Scan for the cell matching the given text and deliver its [X, Y] coordinate at center. 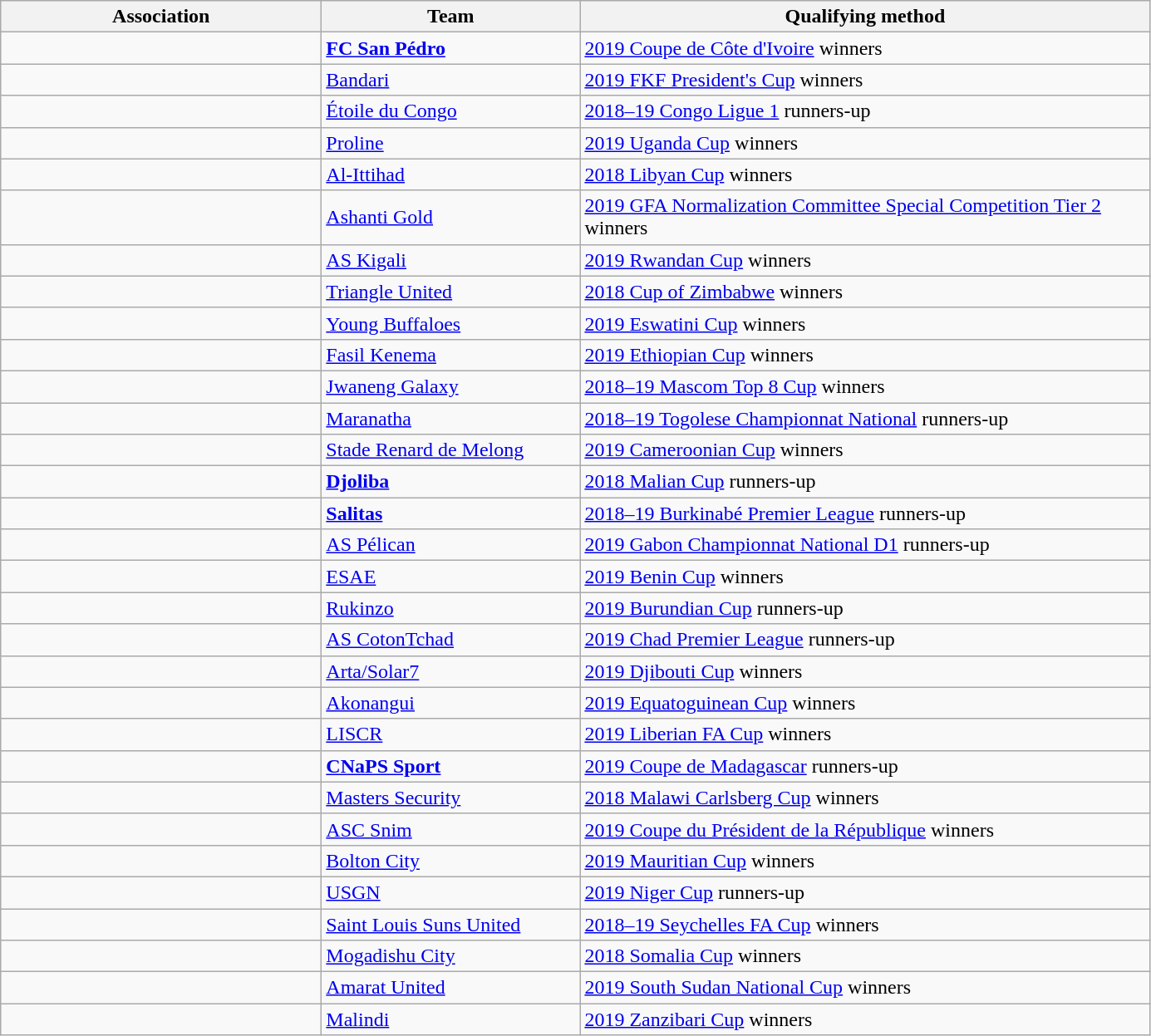
2018–19 Seychelles FA Cup winners [865, 925]
2018 Malian Cup runners-up [865, 482]
Amarat United [450, 988]
2018–19 Mascom Top 8 Cup winners [865, 386]
AS Pélican [450, 545]
Salitas [450, 513]
CNaPS Sport [450, 766]
Arta/Solar7 [450, 671]
2019 Rwandan Cup winners [865, 260]
2018 Libyan Cup winners [865, 174]
Mogadishu City [450, 956]
Bolton City [450, 861]
2018–19 Congo Ligue 1 runners-up [865, 111]
Bandari [450, 80]
Étoile du Congo [450, 111]
AS CotonTchad [450, 640]
Malindi [450, 1019]
2019 Benin Cup winners [865, 577]
2019 Niger Cup runners-up [865, 892]
Saint Louis Suns United [450, 925]
2018–19 Burkinabé Premier League runners-up [865, 513]
2019 Djibouti Cup winners [865, 671]
2018 Somalia Cup winners [865, 956]
Rukinzo [450, 608]
2019 South Sudan National Cup winners [865, 988]
2019 Mauritian Cup winners [865, 861]
Young Buffaloes [450, 323]
Qualifying method [865, 17]
Stade Renard de Melong [450, 450]
2019 Coupe de Côte d'Ivoire winners [865, 48]
2019 Ethiopian Cup winners [865, 355]
USGN [450, 892]
2019 Uganda Cup winners [865, 143]
LISCR [450, 734]
Ashanti Gold [450, 218]
FC San Pédro [450, 48]
Association [161, 17]
Fasil Kenema [450, 355]
2019 Liberian FA Cup winners [865, 734]
2019 FKF President's Cup winners [865, 80]
Akonangui [450, 703]
2018–19 Togolese Championnat National runners-up [865, 418]
Al-Ittihad [450, 174]
2019 Coupe de Madagascar runners-up [865, 766]
2018 Malawi Carlsberg Cup winners [865, 798]
AS Kigali [450, 260]
2019 Chad Premier League runners-up [865, 640]
Masters Security [450, 798]
Team [450, 17]
Triangle United [450, 292]
2019 Eswatini Cup winners [865, 323]
2019 Burundian Cup runners-up [865, 608]
2018 Cup of Zimbabwe winners [865, 292]
ASC Snim [450, 829]
ESAE [450, 577]
Djoliba [450, 482]
2019 Equatoguinean Cup winners [865, 703]
Proline [450, 143]
Jwaneng Galaxy [450, 386]
Maranatha [450, 418]
2019 Gabon Championnat National D1 runners-up [865, 545]
2019 Zanzibari Cup winners [865, 1019]
2019 Coupe du Président de la République winners [865, 829]
2019 GFA Normalization Committee Special Competition Tier 2 winners [865, 218]
2019 Cameroonian Cup winners [865, 450]
